Determine the [X, Y] coordinate at the center of the cell enclosing the given text.  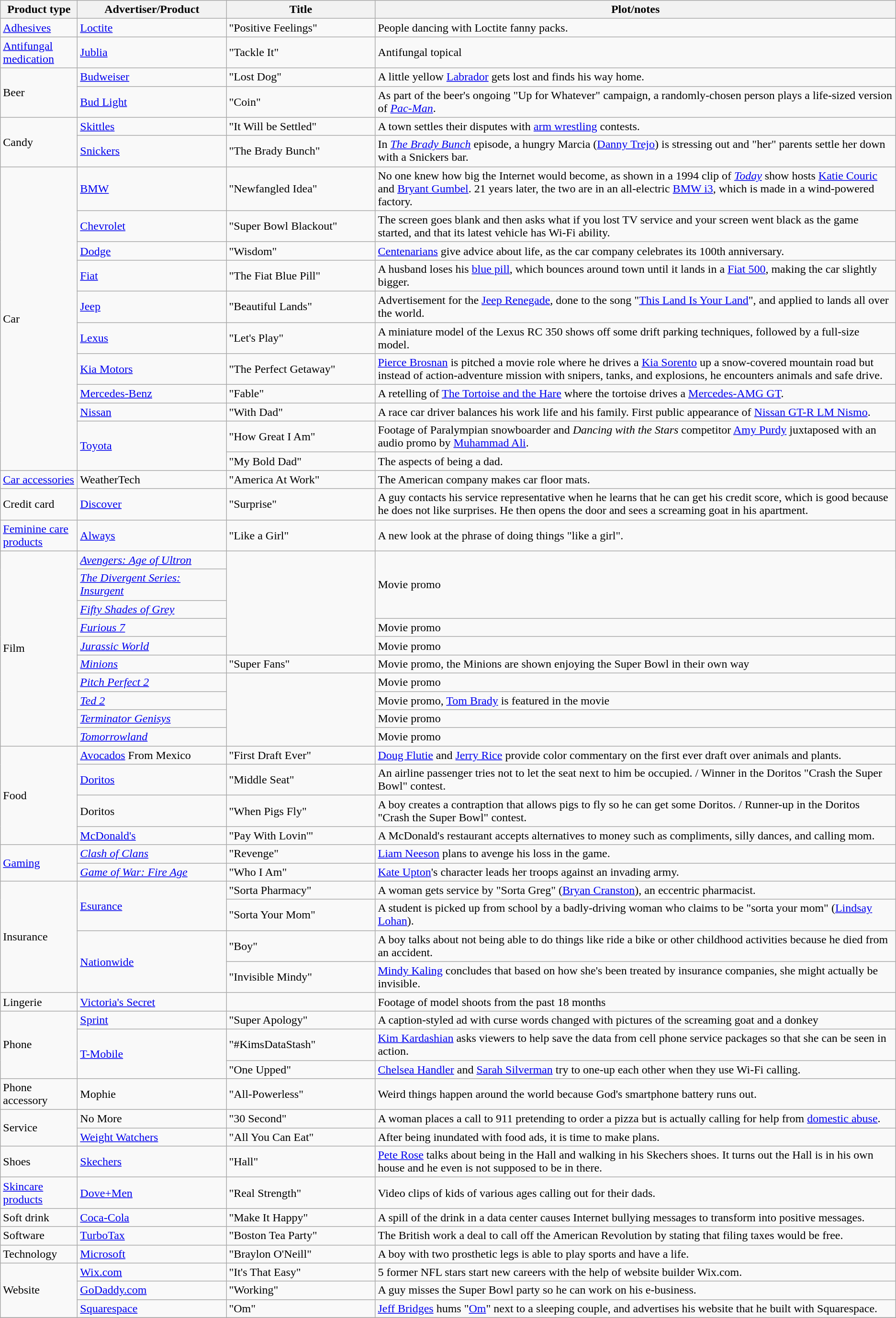
"Coin" [301, 101]
Insurance [39, 937]
Squarespace [152, 1308]
"Newfangled Idea" [301, 189]
Kia Motors [152, 369]
Beer [39, 93]
Wix.com [152, 1272]
Antifungal topical [636, 53]
"All-Powerless" [301, 1094]
Title [301, 10]
TurboTax [152, 1236]
A McDonald's restaurant accepts alternatives to money such as compliments, silly dances, and calling mom. [636, 836]
Mophie [152, 1094]
Lexus [152, 338]
Tomorrowland [152, 737]
Soft drink [39, 1217]
Food [39, 795]
Skittles [152, 126]
Furious 7 [152, 627]
"Super Bowl Blackout" [301, 226]
Advertiser/Product [152, 10]
"The Brady Bunch" [301, 151]
An airline passenger tries not to let the seat next to him be occupied. / Winner in the Doritos "Crash the Super Bowl" contest. [636, 780]
"#KimsDataStash" [301, 1044]
A retelling of The Tortoise and the Hare where the tortoise drives a Mercedes-AMG GT. [636, 394]
Antifungal medication [39, 53]
"My Bold Dad" [301, 461]
Loctite [152, 28]
Service [39, 1128]
A new look at the phrase of doing things "like a girl". [636, 535]
Mercedes-Benz [152, 394]
5 former NFL stars start new careers with the help of website builder Wix.com. [636, 1272]
Dodge [152, 251]
A race car driver balances his work life and his family. First public appearance of Nissan GT-R LM Nismo. [636, 412]
Liam Neeson plans to avenge his loss in the game. [636, 854]
Bud Light [152, 101]
"The Perfect Getaway" [301, 369]
"Fable" [301, 394]
T-Mobile [152, 1054]
"The Fiat Blue Pill" [301, 276]
Terminator Genisys [152, 719]
A husband loses his blue pill, which bounces around town until it lands in a Fiat 500, making the car slightly bigger. [636, 276]
A caption-styled ad with curse words changed with pictures of the screaming goat and a donkey [636, 1020]
Car [39, 319]
A miniature model of the Lexus RC 350 shows off some drift parking techniques, followed by a full-size model. [636, 338]
Coca-Cola [152, 1217]
"It Will be Settled" [301, 126]
"Real Strength" [301, 1193]
Esurance [152, 905]
Weird things happen around the world because God's smartphone battery runs out. [636, 1094]
A boy talks about not being able to do things like ride a bike or other childhood activities because he died from an accident. [636, 946]
Minions [152, 664]
Video clips of kids of various ages calling out for their dads. [636, 1193]
WeatherTech [152, 480]
"All You Can Eat" [301, 1137]
"Invisible Mindy" [301, 977]
Centenarians give advice about life, as the car company celebrates its 100th anniversary. [636, 251]
BMW [152, 189]
The American company makes car floor mats. [636, 480]
A student is picked up from school by a badly-driving woman who claims to be "sorta your mom" (Lindsay Lohan). [636, 915]
"Hall" [301, 1162]
"It's That Easy" [301, 1272]
Footage of Paralympian snowboarder and Dancing with the Stars competitor Amy Purdy juxtaposed with an audio promo by Muhammad Ali. [636, 436]
Kate Upton's character leads her troops against an invading army. [636, 872]
Film [39, 648]
"With Dad" [301, 412]
"Positive Feelings" [301, 28]
Advertisement for the Jeep Renegade, done to the song "This Land Is Your Land", and applied to lands all over the world. [636, 306]
Snickers [152, 151]
Candy [39, 142]
In The Brady Bunch episode, a hungry Marcia (Danny Trejo) is stressing out and "her" parents settle her down with a Snickers bar. [636, 151]
"Surprise" [301, 504]
Chevrolet [152, 226]
"Wisdom" [301, 251]
Plot/notes [636, 10]
"One Upped" [301, 1070]
Technology [39, 1254]
GoDaddy.com [152, 1290]
Fifty Shades of Grey [152, 609]
"Tackle It" [301, 53]
"First Draft Ever" [301, 755]
As part of the beer's ongoing "Up for Whatever" campaign, a randomly-chosen person plays a life-sized version of Pac-Man. [636, 101]
"Om" [301, 1308]
"Revenge" [301, 854]
A boy with two prosthetic legs is able to play sports and have a life. [636, 1254]
Chelsea Handler and Sarah Silverman try to one-up each other when they use Wi-Fi calling. [636, 1070]
Game of War: Fire Age [152, 872]
"Working" [301, 1290]
Avocados From Mexico [152, 755]
"Sorta Your Mom" [301, 915]
"Beautiful Lands" [301, 306]
Jublia [152, 53]
Footage of model shoots from the past 18 months [636, 1002]
Gaming [39, 863]
Credit card [39, 504]
McDonald's [152, 836]
"Who I Am" [301, 872]
"Lost Dog" [301, 77]
Avengers: Age of Ultron [152, 560]
"Super Fans" [301, 664]
A boy creates a contraption that allows pigs to fly so he can get some Doritos. / Runner-up in the Doritos "Crash the Super Bowl" contest. [636, 811]
Jeep [152, 306]
Nationwide [152, 961]
The Divergent Series: Insurgent [152, 585]
Weight Watchers [152, 1137]
Jeff Bridges hums "Om" next to a sleeping couple, and advertises his website that he built with Squarespace. [636, 1308]
"Like a Girl" [301, 535]
A woman gets service by "Sorta Greg" (Bryan Cranston), an eccentric pharmacist. [636, 890]
Pitch Perfect 2 [152, 682]
"30 Second" [301, 1119]
The British work a deal to call off the American Revolution by stating that filing taxes would be free. [636, 1236]
"Middle Seat" [301, 780]
People dancing with Loctite fanny packs. [636, 28]
No More [152, 1119]
Victoria's Secret [152, 1002]
Doug Flutie and Jerry Rice provide color commentary on the first ever draft over animals and plants. [636, 755]
Lingerie [39, 1002]
Nissan [152, 412]
Clash of Clans [152, 854]
Website [39, 1290]
Phone [39, 1044]
A little yellow Labrador gets lost and finds his way home. [636, 77]
Budweiser [152, 77]
A guy misses the Super Bowl party so he can work on his e-business. [636, 1290]
Kim Kardashian asks viewers to help save the data from cell phone service packages so that she can be seen in action. [636, 1044]
Software [39, 1236]
"Let's Play" [301, 338]
A spill of the drink in a data center causes Internet bullying messages to transform into positive messages. [636, 1217]
A town settles their disputes with arm wrestling contests. [636, 126]
"Sorta Pharmacy" [301, 890]
A woman places a call to 911 pretending to order a pizza but is actually calling for help from domestic abuse. [636, 1119]
Feminine care products [39, 535]
Skechers [152, 1162]
Microsoft [152, 1254]
Phone accessory [39, 1094]
The aspects of being a dad. [636, 461]
Skincare products [39, 1193]
Always [152, 535]
"Pay With Lovin'" [301, 836]
"How Great I Am" [301, 436]
"Super Apology" [301, 1020]
After being inundated with food ads, it is time to make plans. [636, 1137]
Sprint [152, 1020]
"America At Work" [301, 480]
Dove+Men [152, 1193]
"Boston Tea Party" [301, 1236]
Ted 2 [152, 700]
Toyota [152, 446]
Product type [39, 10]
Mindy Kaling concludes that based on how she's been treated by insurance companies, she might actually be invisible. [636, 977]
"Boy" [301, 946]
Movie promo, the Minions are shown enjoying the Super Bowl in their own way [636, 664]
Movie promo, Tom Brady is featured in the movie [636, 700]
"Make It Happy" [301, 1217]
Discover [152, 504]
Fiat [152, 276]
"When Pigs Fly" [301, 811]
Adhesives [39, 28]
Car accessories [39, 480]
Jurassic World [152, 646]
"Braylon O'Neill" [301, 1254]
Shoes [39, 1162]
